Locate the cell with the specified text and output its (X, Y) center coordinate. 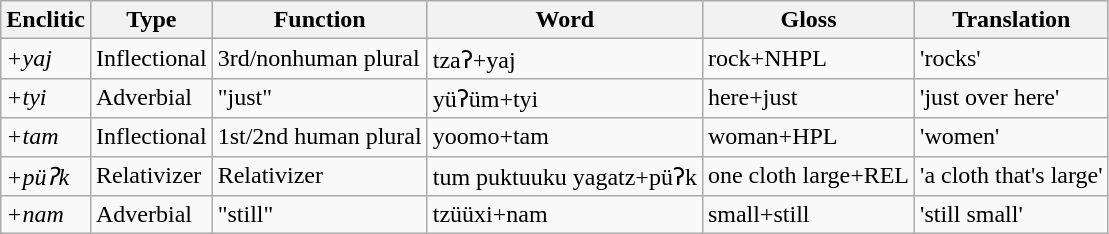
yüʔüm+tyi (564, 98)
"just" (320, 98)
3rd/nonhuman plural (320, 59)
Word (564, 20)
woman+HPL (808, 137)
+yaj (46, 59)
+tyi (46, 98)
rock+NHPL (808, 59)
here+just (808, 98)
'just over here' (1012, 98)
Gloss (808, 20)
'a cloth that's large' (1012, 176)
tum puktuuku yagatz+püʔk (564, 176)
Type (151, 20)
Translation (1012, 20)
+tam (46, 137)
"still" (320, 215)
+nam (46, 215)
Enclitic (46, 20)
'women' (1012, 137)
Function (320, 20)
1st/2nd human plural (320, 137)
'rocks' (1012, 59)
yoomo+tam (564, 137)
tzüüxi+nam (564, 215)
+püʔk (46, 176)
'still small' (1012, 215)
one cloth large+REL (808, 176)
small+still (808, 215)
tzaʔ+yaj (564, 59)
